Provide the [X, Y] coordinate of the cell's center where the given text is located.  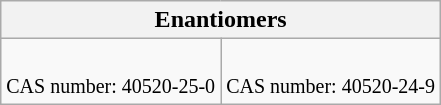
Enantiomers [221, 20]
CAS number: 40520-24-9 [331, 72]
CAS number: 40520-25-0 [111, 72]
